Capture the cell that displays the provided text and extract its (X, Y) central coordinate. 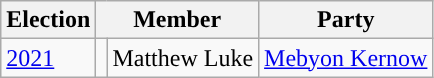
Party (346, 20)
Election (48, 20)
Member (178, 20)
2021 (48, 58)
Matthew Luke (183, 58)
Mebyon Kernow (346, 58)
